From the cell containing the given text, extract its center point as (X, Y) coordinate. 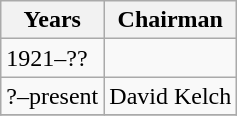
David Kelch (170, 96)
Chairman (170, 20)
?–present (52, 96)
Years (52, 20)
1921–?? (52, 58)
